From the cell containing the given text, extract its center point as [X, Y] coordinate. 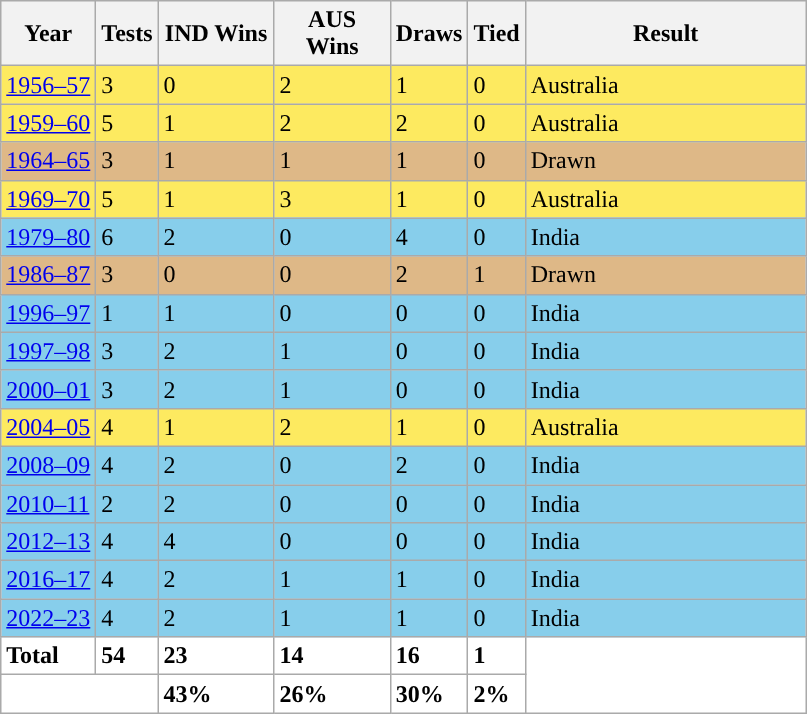
1964–65 [48, 161]
Year [48, 34]
Total [48, 656]
2004–05 [48, 427]
1996–97 [48, 313]
IND Wins [216, 34]
2% [496, 694]
2016–17 [48, 580]
1956–57 [48, 85]
1997–98 [48, 351]
6 [127, 237]
2000–01 [48, 389]
2010–11 [48, 503]
Tied [496, 34]
1986–87 [48, 275]
1969–70 [48, 199]
Result [666, 34]
1979–80 [48, 237]
2012–13 [48, 542]
43% [216, 694]
1959–60 [48, 123]
2022–23 [48, 618]
14 [332, 656]
2008–09 [48, 465]
AUS Wins [332, 34]
54 [127, 656]
30% [429, 694]
16 [429, 656]
Draws [429, 34]
23 [216, 656]
26% [332, 694]
Tests [127, 34]
